Capture the cell that displays the provided text and extract its [X, Y] central coordinate. 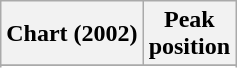
Peakposition [189, 34]
Chart (2002) [72, 34]
